Determine the [X, Y] coordinate at the center of the cell enclosing the given text.  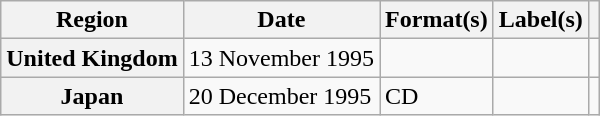
Date [281, 20]
United Kingdom [92, 58]
Japan [92, 96]
20 December 1995 [281, 96]
Label(s) [540, 20]
CD [437, 96]
13 November 1995 [281, 58]
Region [92, 20]
Format(s) [437, 20]
